From the cell containing the given text, extract its center point as [X, Y] coordinate. 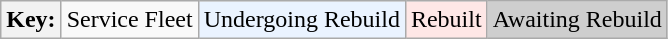
Service Fleet [130, 20]
Rebuilt [446, 20]
Awaiting Rebuild [577, 20]
Undergoing Rebuild [302, 20]
Key: [31, 20]
